Scan for the cell matching the given text and deliver its [X, Y] coordinate at center. 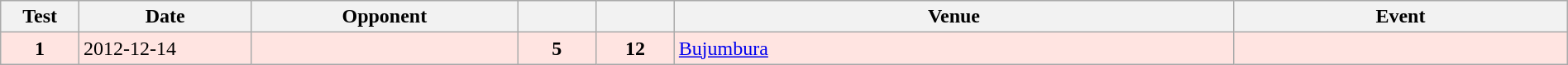
Event [1401, 17]
5 [557, 48]
Bujumbura [954, 48]
Date [165, 17]
Test [40, 17]
1 [40, 48]
12 [635, 48]
Opponent [385, 17]
Venue [954, 17]
2012-12-14 [165, 48]
